Output the (x, y) coordinate of the center of the cell containing the given text.  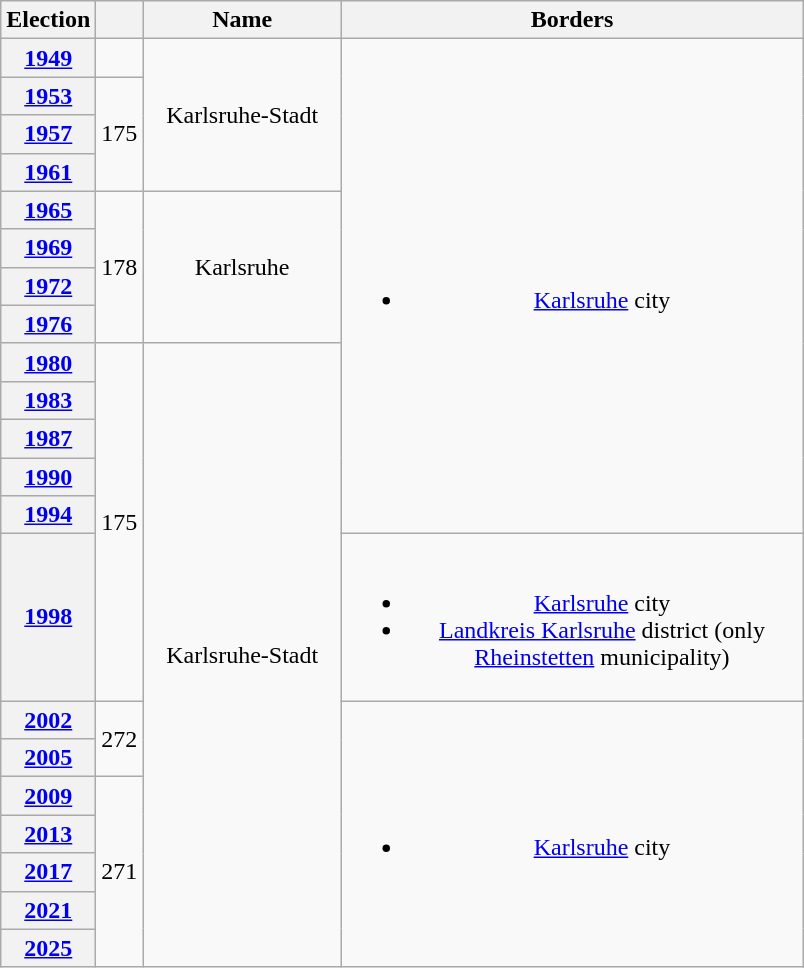
1976 (48, 324)
Election (48, 20)
2005 (48, 758)
2025 (48, 948)
1961 (48, 172)
1957 (48, 134)
Name (242, 20)
1983 (48, 400)
1965 (48, 210)
178 (120, 267)
1972 (48, 286)
Karlsruhe (242, 267)
272 (120, 739)
2021 (48, 910)
1953 (48, 96)
1969 (48, 248)
Karlsruhe cityLandkreis Karlsruhe district (only Rheinstetten municipality) (572, 618)
1998 (48, 618)
2017 (48, 872)
271 (120, 872)
2009 (48, 796)
2002 (48, 720)
1949 (48, 58)
1994 (48, 515)
Borders (572, 20)
1987 (48, 438)
2013 (48, 834)
1980 (48, 362)
1990 (48, 477)
